Output the [x, y] coordinate of the center of the cell containing the given text.  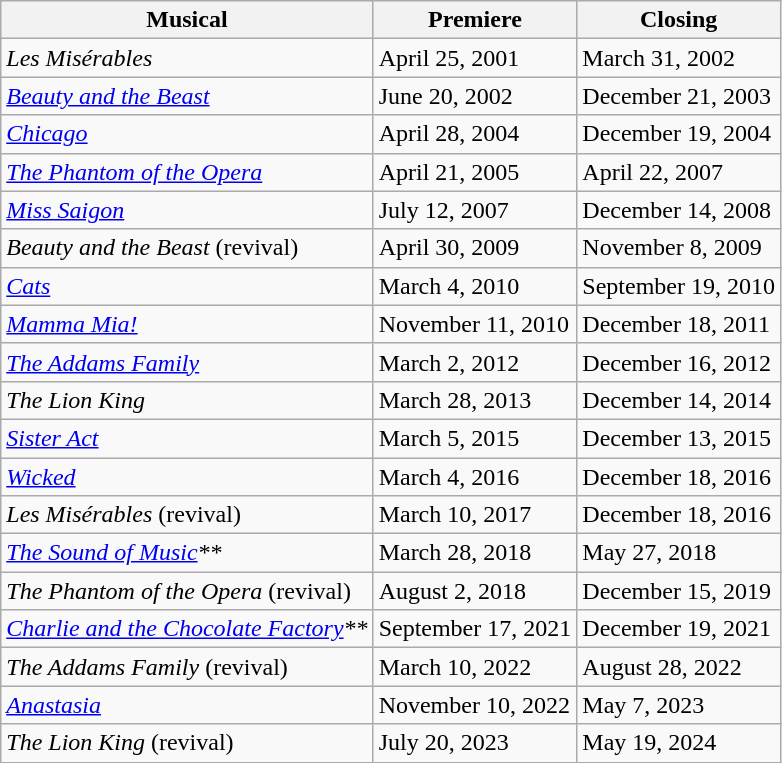
December 16, 2012 [679, 362]
June 20, 2002 [475, 96]
March 10, 2017 [475, 515]
Miss Saigon [187, 210]
May 19, 2024 [679, 743]
April 21, 2005 [475, 172]
Anastasia [187, 705]
March 4, 2010 [475, 286]
March 5, 2015 [475, 438]
Cats [187, 286]
The Lion King [187, 400]
May 27, 2018 [679, 553]
The Phantom of the Opera [187, 172]
The Addams Family [187, 362]
Chicago [187, 134]
September 19, 2010 [679, 286]
May 7, 2023 [679, 705]
The Addams Family (revival) [187, 667]
November 10, 2022 [475, 705]
August 28, 2022 [679, 667]
December 14, 2008 [679, 210]
April 28, 2004 [475, 134]
Les Misérables [187, 58]
March 10, 2022 [475, 667]
Mamma Mia! [187, 324]
August 2, 2018 [475, 591]
Closing [679, 20]
The Lion King (revival) [187, 743]
December 18, 2011 [679, 324]
April 30, 2009 [475, 248]
December 19, 2004 [679, 134]
The Phantom of the Opera (revival) [187, 591]
March 4, 2016 [475, 477]
The Sound of Music** [187, 553]
March 28, 2013 [475, 400]
Sister Act [187, 438]
September 17, 2021 [475, 629]
Beauty and the Beast (revival) [187, 248]
December 13, 2015 [679, 438]
April 25, 2001 [475, 58]
March 31, 2002 [679, 58]
Beauty and the Beast [187, 96]
Les Misérables (revival) [187, 515]
July 12, 2007 [475, 210]
Musical [187, 20]
March 2, 2012 [475, 362]
Wicked [187, 477]
December 21, 2003 [679, 96]
November 11, 2010 [475, 324]
December 19, 2021 [679, 629]
Charlie and the Chocolate Factory** [187, 629]
November 8, 2009 [679, 248]
March 28, 2018 [475, 553]
April 22, 2007 [679, 172]
July 20, 2023 [475, 743]
December 15, 2019 [679, 591]
December 14, 2014 [679, 400]
Premiere [475, 20]
